Locate the cell with the specified text and output its (X, Y) center coordinate. 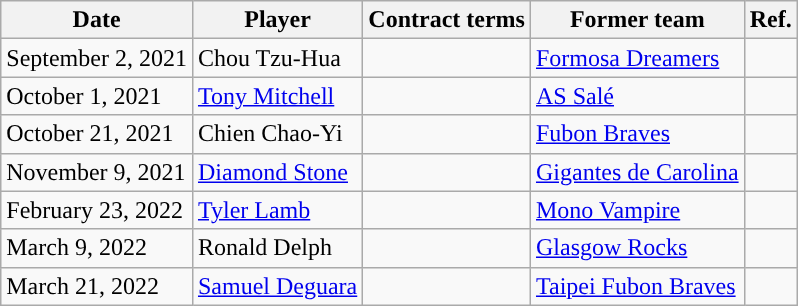
Date (97, 20)
Glasgow Rocks (637, 248)
March 21, 2022 (97, 286)
AS Salé (637, 96)
Taipei Fubon Braves (637, 286)
Formosa Dreamers (637, 58)
Chou Tzu-Hua (277, 58)
September 2, 2021 (97, 58)
March 9, 2022 (97, 248)
October 21, 2021 (97, 134)
Gigantes de Carolina (637, 172)
Diamond Stone (277, 172)
Fubon Braves (637, 134)
Ronald Delph (277, 248)
Tony Mitchell (277, 96)
February 23, 2022 (97, 210)
Tyler Lamb (277, 210)
Player (277, 20)
October 1, 2021 (97, 96)
November 9, 2021 (97, 172)
Ref. (770, 20)
Mono Vampire (637, 210)
Samuel Deguara (277, 286)
Chien Chao-Yi (277, 134)
Former team (637, 20)
Contract terms (447, 20)
